Output the [x, y] coordinate of the center of the cell containing the given text.  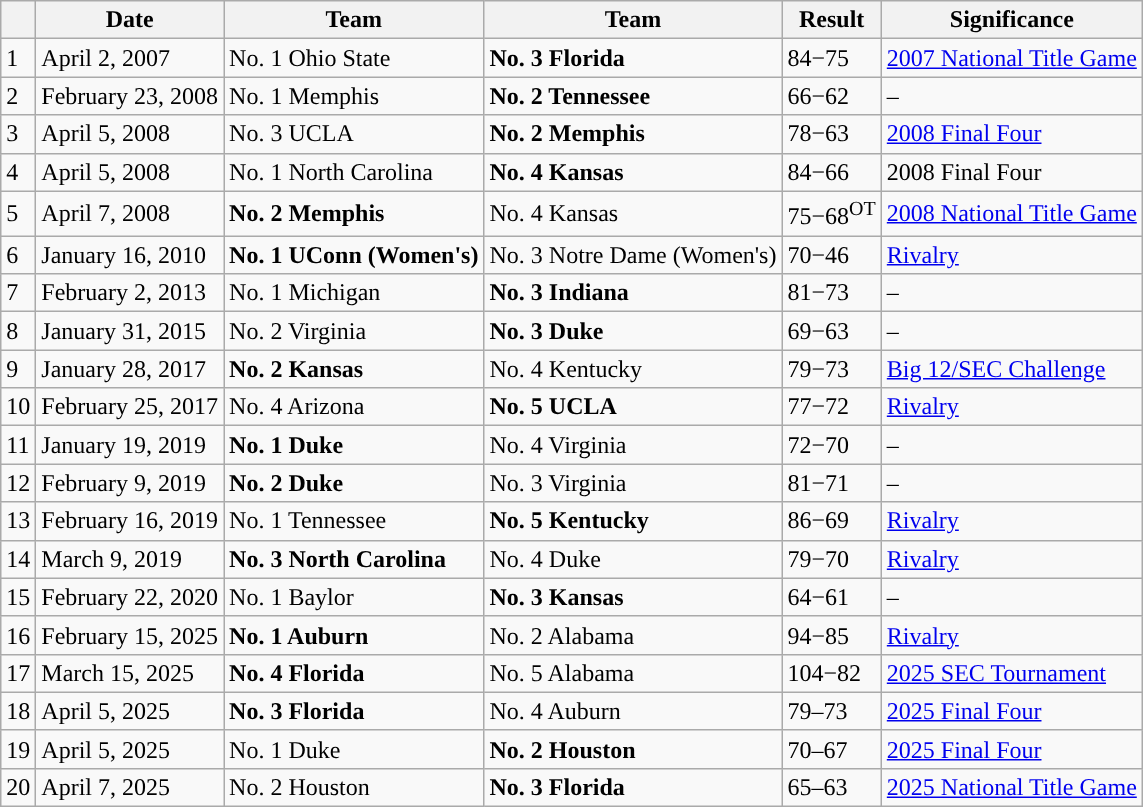
No. 2 Tennessee [633, 96]
March 9, 2019 [130, 559]
No. 1 UConn (Women's) [354, 255]
No. 5 UCLA [633, 407]
70–67 [832, 749]
19 [18, 749]
No. 1 North Carolina [354, 172]
2025 SEC Tournament [1012, 673]
75−68OT [832, 214]
January 31, 2015 [130, 331]
No. 2 Virginia [354, 331]
No. 4 Auburn [633, 711]
February 16, 2019 [130, 521]
January 16, 2010 [130, 255]
2007 National Title Game [1012, 58]
No. 3 Kansas [633, 597]
6 [18, 255]
No. 3 Virginia [633, 483]
14 [18, 559]
No. 3 Notre Dame (Women's) [633, 255]
7 [18, 293]
No. 4 Virginia [633, 445]
No. 1 Baylor [354, 597]
No. 1 Michigan [354, 293]
5 [18, 214]
April 2, 2007 [130, 58]
2008 National Title Game [1012, 214]
No. 1 Memphis [354, 96]
Big 12/SEC Challenge [1012, 369]
February 22, 2020 [130, 597]
Result [832, 20]
No. 4 Arizona [354, 407]
February 15, 2025 [130, 635]
70−46 [832, 255]
No. 3 North Carolina [354, 559]
No. 3 Indiana [633, 293]
January 28, 2017 [130, 369]
No. 5 Alabama [633, 673]
20 [18, 787]
18 [18, 711]
No. 1 Tennessee [354, 521]
84−75 [832, 58]
3 [18, 134]
94−85 [832, 635]
No. 1 Ohio State [354, 58]
84−66 [832, 172]
65–63 [832, 787]
April 7, 2008 [130, 214]
March 15, 2025 [130, 673]
81−71 [832, 483]
17 [18, 673]
Date [130, 20]
Significance [1012, 20]
77−72 [832, 407]
104−82 [832, 673]
64−61 [832, 597]
No. 2 Kansas [354, 369]
81−73 [832, 293]
8 [18, 331]
79−70 [832, 559]
No. 3 Duke [633, 331]
16 [18, 635]
69−63 [832, 331]
No. 5 Kentucky [633, 521]
11 [18, 445]
February 23, 2008 [130, 96]
4 [18, 172]
66−62 [832, 96]
No. 3 UCLA [354, 134]
12 [18, 483]
13 [18, 521]
2025 National Title Game [1012, 787]
79−73 [832, 369]
February 2, 2013 [130, 293]
No. 1 Auburn [354, 635]
79–73 [832, 711]
No. 4 Kentucky [633, 369]
No. 2 Alabama [633, 635]
January 19, 2019 [130, 445]
2 [18, 96]
9 [18, 369]
86−69 [832, 521]
72−70 [832, 445]
10 [18, 407]
No. 2 Duke [354, 483]
1 [18, 58]
February 9, 2019 [130, 483]
April 7, 2025 [130, 787]
78−63 [832, 134]
15 [18, 597]
No. 4 Florida [354, 673]
February 25, 2017 [130, 407]
No. 4 Duke [633, 559]
